Return the [X, Y] coordinate for the center point of the cell that contains the specified text.  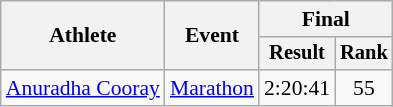
Event [212, 36]
55 [364, 88]
Final [326, 19]
Result [297, 54]
Athlete [83, 36]
Anuradha Cooray [83, 88]
Rank [364, 54]
Marathon [212, 88]
2:20:41 [297, 88]
